Return (x, y) of the center of cell containing provided text 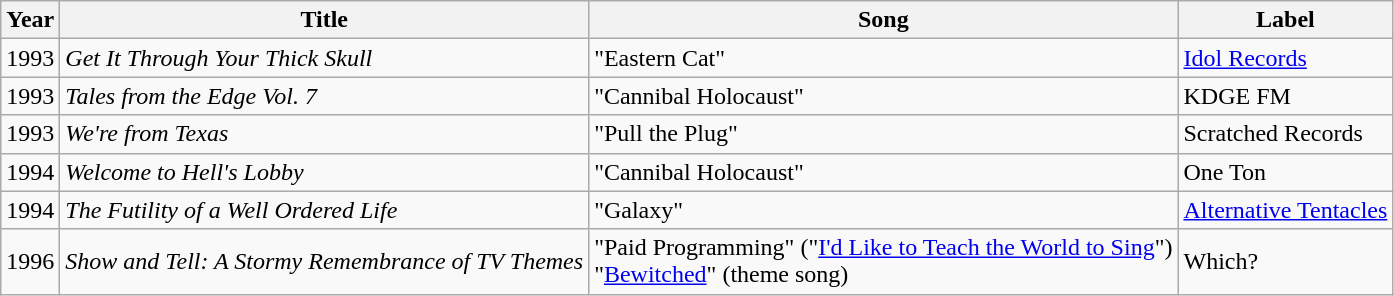
KDGE FM (1286, 96)
"Pull the Plug" (884, 134)
We're from Texas (324, 134)
Title (324, 20)
"Galaxy" (884, 210)
Alternative Tentacles (1286, 210)
"Eastern Cat" (884, 58)
Show and Tell: A Stormy Remembrance of TV Themes (324, 262)
Scratched Records (1286, 134)
Which? (1286, 262)
Get It Through Your Thick Skull (324, 58)
Welcome to Hell's Lobby (324, 172)
Idol Records (1286, 58)
Year (30, 20)
1996 (30, 262)
Tales from the Edge Vol. 7 (324, 96)
One Ton (1286, 172)
Song (884, 20)
The Futility of a Well Ordered Life (324, 210)
"Paid Programming" ("I'd Like to Teach the World to Sing")"Bewitched" (theme song) (884, 262)
Label (1286, 20)
